Determine the (X, Y) coordinate at the center of the cell enclosing the given text.  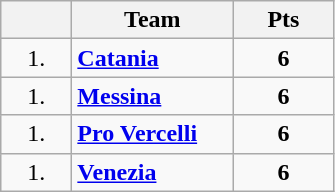
Catania (152, 58)
Team (152, 20)
Pts (284, 20)
Pro Vercelli (152, 134)
Venezia (152, 172)
Messina (152, 96)
